Locate the cell with the specified text and output its [x, y] center coordinate. 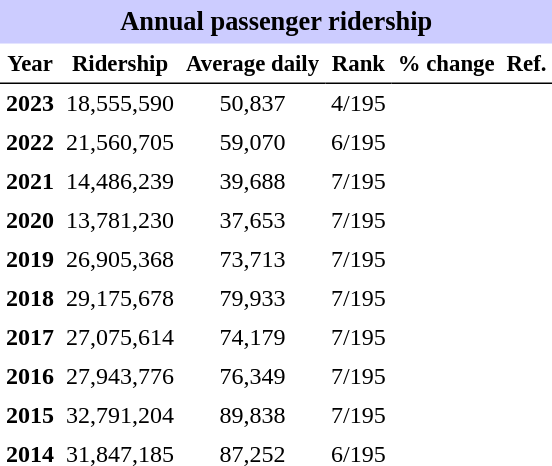
27,943,776 [120, 376]
2016 [30, 376]
13,781,230 [120, 220]
21,560,705 [120, 142]
73,713 [252, 260]
Average daily [252, 64]
2021 [30, 182]
79,933 [252, 298]
2022 [30, 142]
2018 [30, 298]
2019 [30, 260]
32,791,204 [120, 416]
74,179 [252, 338]
50,837 [252, 104]
18,555,590 [120, 104]
2017 [30, 338]
2015 [30, 416]
Ridership [120, 64]
59,070 [252, 142]
Annual passenger ridership [276, 22]
2020 [30, 220]
% change [446, 64]
4/195 [358, 104]
Year [30, 64]
29,175,678 [120, 298]
Rank [358, 64]
37,653 [252, 220]
39,688 [252, 182]
26,905,368 [120, 260]
89,838 [252, 416]
27,075,614 [120, 338]
2023 [30, 104]
6/195 [358, 142]
76,349 [252, 376]
14,486,239 [120, 182]
